Scan for the cell matching the given text and deliver its (x, y) coordinate at center. 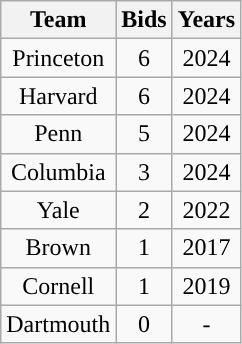
2017 (206, 248)
Team (58, 20)
Years (206, 20)
2 (144, 210)
5 (144, 134)
- (206, 324)
Yale (58, 210)
2022 (206, 210)
0 (144, 324)
Brown (58, 248)
3 (144, 172)
2019 (206, 286)
Columbia (58, 172)
Dartmouth (58, 324)
Harvard (58, 96)
Bids (144, 20)
Penn (58, 134)
Princeton (58, 58)
Cornell (58, 286)
